From the cell containing the given text, extract its center point as (X, Y) coordinate. 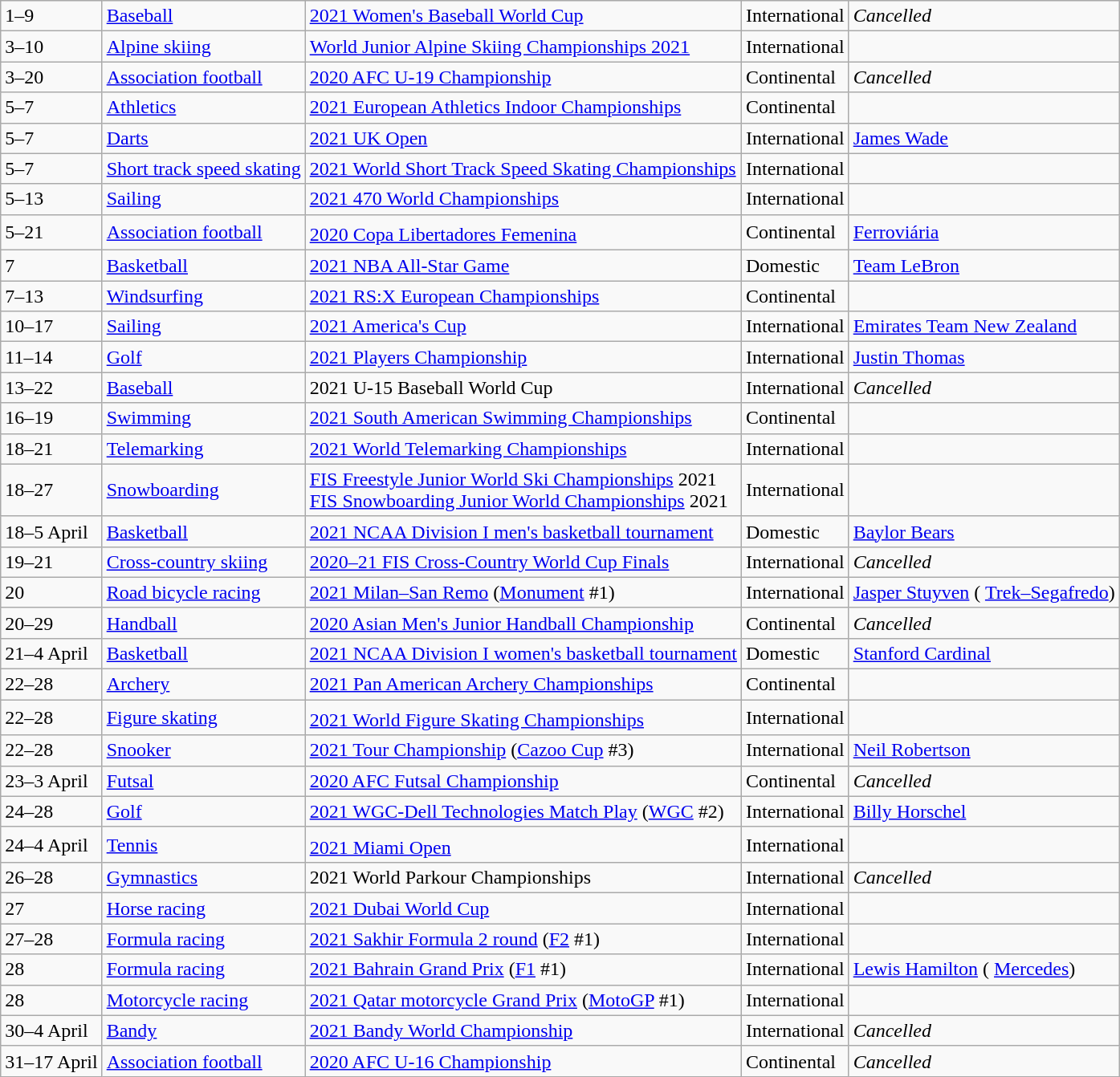
31–17 April (51, 1061)
Athletics (204, 108)
27 (51, 908)
Tennis (204, 844)
2020 Asian Men's Junior Handball Championship (523, 623)
2020–21 FIS Cross-Country World Cup Finals (523, 562)
2021 WGC-Dell Technologies Match Play (WGC #2) (523, 811)
2021 World Parkour Championships (523, 878)
2021 Pan American Archery Championships (523, 685)
Ferroviária (984, 233)
3–20 (51, 77)
21–4 April (51, 653)
Alpine skiing (204, 47)
2021 NBA All-Star Game (523, 266)
2021 World Telemarking Championships (523, 449)
2020 Copa Libertadores Femenina (523, 233)
2021 NCAA Division I women's basketball tournament (523, 653)
2021 World Figure Skating Championships (523, 717)
18–5 April (51, 531)
Darts (204, 138)
Short track speed skating (204, 169)
18–27 (51, 490)
Baylor Bears (984, 531)
3–10 (51, 47)
Gymnastics (204, 878)
James Wade (984, 138)
2021 South American Swimming Championships (523, 418)
Emirates Team New Zealand (984, 327)
Bandy (204, 1030)
2021 Bahrain Grand Prix (F1 #1) (523, 969)
Jasper Stuyven ( Trek–Segafredo) (984, 592)
2021 Players Championship (523, 357)
Neil Robertson (984, 750)
Lewis Hamilton ( Mercedes) (984, 969)
Windsurfing (204, 296)
2020 AFC U-16 Championship (523, 1061)
2021 America's Cup (523, 327)
24–28 (51, 811)
Futsal (204, 781)
20–29 (51, 623)
11–14 (51, 357)
Cross-country skiing (204, 562)
2021 NCAA Division I men's basketball tournament (523, 531)
2021 Sakhir Formula 2 round (F2 #1) (523, 939)
1–9 (51, 16)
10–17 (51, 327)
2021 Women's Baseball World Cup (523, 16)
2021 RS:X European Championships (523, 296)
30–4 April (51, 1030)
5–13 (51, 199)
2021 Tour Championship (Cazoo Cup #3) (523, 750)
2021 Milan–San Remo (Monument #1) (523, 592)
Team LeBron (984, 266)
Horse racing (204, 908)
Stanford Cardinal (984, 653)
2020 AFC U-19 Championship (523, 77)
Billy Horschel (984, 811)
20 (51, 592)
5–21 (51, 233)
2021 World Short Track Speed Skating Championships (523, 169)
Swimming (204, 418)
Telemarking (204, 449)
2021 470 World Championships (523, 199)
Figure skating (204, 717)
26–28 (51, 878)
27–28 (51, 939)
Snooker (204, 750)
16–19 (51, 418)
18–21 (51, 449)
Justin Thomas (984, 357)
2021 U-15 Baseball World Cup (523, 388)
2021 Miami Open (523, 844)
Handball (204, 623)
13–22 (51, 388)
7 (51, 266)
Motorcycle racing (204, 1000)
2021 UK Open (523, 138)
2021 European Athletics Indoor Championships (523, 108)
19–21 (51, 562)
23–3 April (51, 781)
Archery (204, 685)
2021 Qatar motorcycle Grand Prix (MotoGP #1) (523, 1000)
7–13 (51, 296)
2021 Bandy World Championship (523, 1030)
2020 AFC Futsal Championship (523, 781)
Road bicycle racing (204, 592)
24–4 April (51, 844)
World Junior Alpine Skiing Championships 2021 (523, 47)
Snowboarding (204, 490)
2021 Dubai World Cup (523, 908)
FIS Freestyle Junior World Ski Championships 2021 FIS Snowboarding Junior World Championships 2021 (523, 490)
